Provide the [x, y] coordinate of the cell's center where the given text is located.  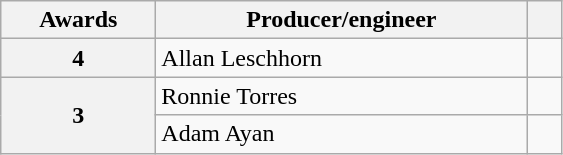
4 [78, 58]
Awards [78, 20]
3 [78, 115]
Allan Leschhorn [342, 58]
Adam Ayan [342, 134]
Producer/engineer [342, 20]
Ronnie Torres [342, 96]
